Scan for the cell matching the given text and deliver its (x, y) coordinate at center. 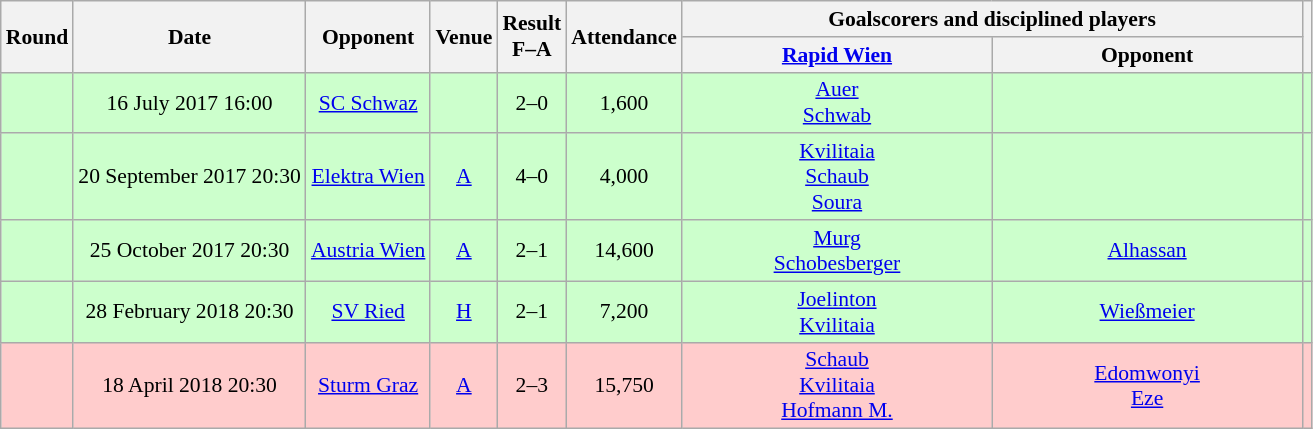
Wießmeier (1147, 312)
4,000 (624, 178)
Joelinton Kvilitaia (837, 312)
Goalscorers and disciplined players (992, 19)
Elektra Wien (368, 178)
2–0 (532, 102)
SC Schwaz (368, 102)
ResultF–A (532, 36)
18 April 2018 20:30 (190, 386)
28 February 2018 20:30 (190, 312)
Round (38, 36)
20 September 2017 20:30 (190, 178)
Austria Wien (368, 250)
14,600 (624, 250)
Kvilitaia Schaub Soura (837, 178)
4–0 (532, 178)
16 July 2017 16:00 (190, 102)
Schaub Kvilitaia Hofmann M. (837, 386)
SV Ried (368, 312)
2–3 (532, 386)
Attendance (624, 36)
H (464, 312)
25 October 2017 20:30 (190, 250)
Sturm Graz (368, 386)
Date (190, 36)
Venue (464, 36)
Auer Schwab (837, 102)
15,750 (624, 386)
1,600 (624, 102)
Alhassan (1147, 250)
Edomwonyi Eze (1147, 386)
7,200 (624, 312)
Rapid Wien (837, 55)
Murg Schobesberger (837, 250)
